Pinpoint the cell where the given text exists, returning its [X, Y] midpoint coordinate. 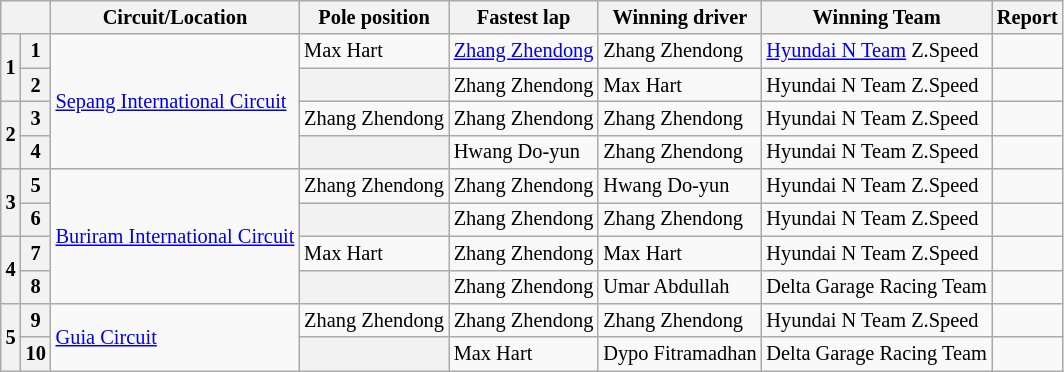
Winning Team [876, 17]
Guia Circuit [176, 336]
Dypo Fitramadhan [680, 354]
Buriram International Circuit [176, 236]
8 [36, 287]
10 [36, 354]
Winning driver [680, 17]
7 [36, 253]
6 [36, 219]
Umar Abdullah [680, 287]
Sepang International Circuit [176, 102]
9 [36, 320]
Circuit/Location [176, 17]
Report [1028, 17]
Pole position [374, 17]
Fastest lap [524, 17]
